Find where the given text appears and provide that cell's center as [X, Y] coordinate. 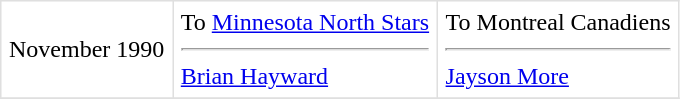
To Minnesota North Stars Brian Hayward [306, 50]
To Montreal Canadiens Jayson More [558, 50]
November 1990 [87, 50]
